Search for the cell housing the specified text and yield its [x, y] center coordinate. 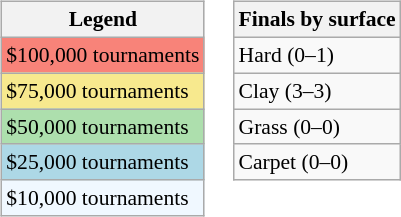
Hard (0–1) [318, 55]
Clay (3–3) [318, 91]
Carpet (0–0) [318, 162]
$10,000 tournaments [102, 198]
Legend [102, 20]
$75,000 tournaments [102, 91]
$100,000 tournaments [102, 55]
$50,000 tournaments [102, 127]
$25,000 tournaments [102, 162]
Grass (0–0) [318, 127]
Finals by surface [318, 20]
